Detect which cell encompasses the target text, then output its (X, Y) center coordinate. 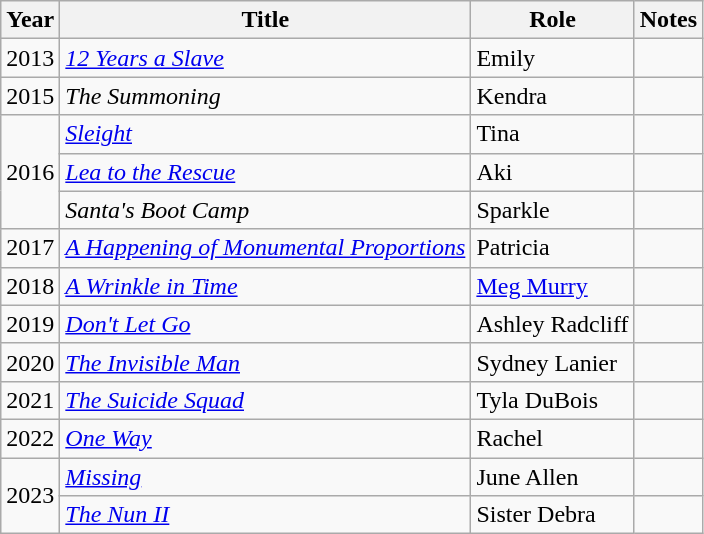
Lea to the Rescue (266, 172)
A Happening of Monumental Proportions (266, 248)
2021 (30, 400)
Notes (668, 20)
Meg Murry (552, 286)
Rachel (552, 438)
Santa's Boot Camp (266, 210)
2017 (30, 248)
2018 (30, 286)
2020 (30, 362)
Year (30, 20)
2022 (30, 438)
Patricia (552, 248)
2019 (30, 324)
The Nun II (266, 515)
Missing (266, 477)
Aki (552, 172)
Role (552, 20)
Sister Debra (552, 515)
2023 (30, 496)
Sleight (266, 134)
Tyla DuBois (552, 400)
The Summoning (266, 96)
Title (266, 20)
12 Years a Slave (266, 58)
The Invisible Man (266, 362)
Don't Let Go (266, 324)
Emily (552, 58)
2016 (30, 172)
Ashley Radcliff (552, 324)
The Suicide Squad (266, 400)
2015 (30, 96)
June Allen (552, 477)
One Way (266, 438)
Sparkle (552, 210)
Tina (552, 134)
Sydney Lanier (552, 362)
2013 (30, 58)
Kendra (552, 96)
A Wrinkle in Time (266, 286)
